Capture the cell that displays the provided text and extract its (x, y) central coordinate. 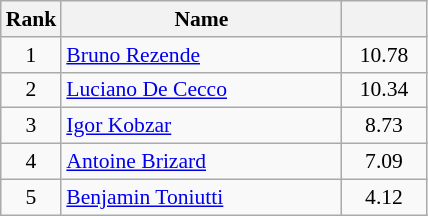
8.73 (384, 126)
10.34 (384, 90)
1 (32, 55)
2 (32, 90)
Igor Kobzar (201, 126)
Rank (32, 19)
Name (201, 19)
Luciano De Cecco (201, 90)
Bruno Rezende (201, 55)
5 (32, 197)
4.12 (384, 197)
Benjamin Toniutti (201, 197)
10.78 (384, 55)
4 (32, 162)
Antoine Brizard (201, 162)
7.09 (384, 162)
3 (32, 126)
